Determine the (X, Y) coordinate at the center of the cell enclosing the given text.  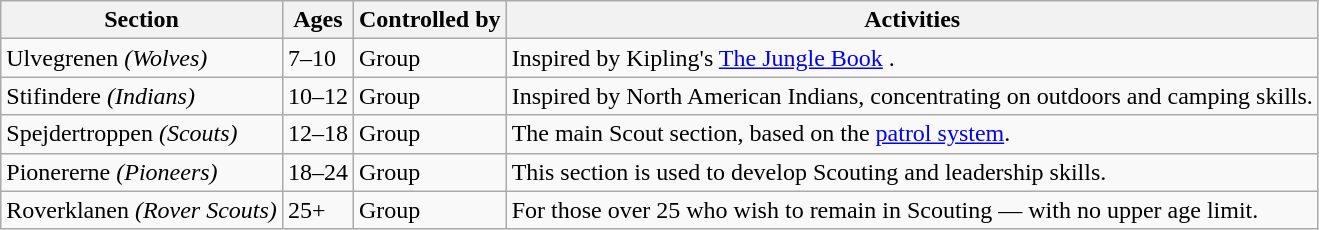
Ages (318, 20)
18–24 (318, 172)
12–18 (318, 134)
The main Scout section, based on the patrol system. (912, 134)
Pionererne (Pioneers) (142, 172)
This section is used to develop Scouting and leadership skills. (912, 172)
Activities (912, 20)
7–10 (318, 58)
Section (142, 20)
Stifindere (Indians) (142, 96)
Ulvegrenen (Wolves) (142, 58)
Roverklanen (Rover Scouts) (142, 210)
25+ (318, 210)
10–12 (318, 96)
For those over 25 who wish to remain in Scouting — with no upper age limit. (912, 210)
Controlled by (430, 20)
Inspired by Kipling's The Jungle Book . (912, 58)
Spejdertroppen (Scouts) (142, 134)
Inspired by North American Indians, concentrating on outdoors and camping skills. (912, 96)
